Identify which cell holds the provided text, then report its (X, Y) central coordinate. 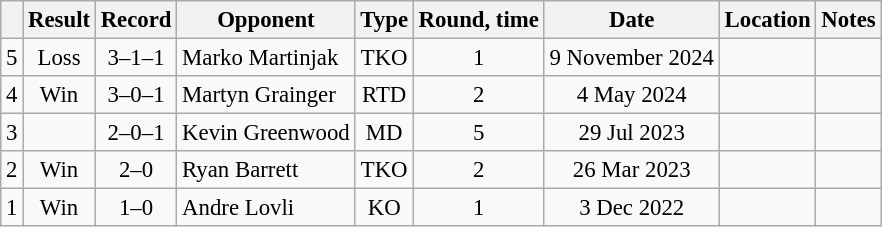
Record (136, 20)
Location (768, 20)
4 May 2024 (632, 95)
2–0–1 (136, 133)
Kevin Greenwood (266, 133)
Andre Lovli (266, 208)
9 November 2024 (632, 58)
1–0 (136, 208)
Loss (60, 58)
3 Dec 2022 (632, 208)
Result (60, 20)
MD (384, 133)
Opponent (266, 20)
Date (632, 20)
3–0–1 (136, 95)
Ryan Barrett (266, 170)
Type (384, 20)
29 Jul 2023 (632, 133)
26 Mar 2023 (632, 170)
Round, time (478, 20)
Notes (848, 20)
3 (12, 133)
RTD (384, 95)
4 (12, 95)
3–1–1 (136, 58)
Marko Martinjak (266, 58)
2–0 (136, 170)
Martyn Grainger (266, 95)
KO (384, 208)
